Capture the cell that displays the provided text and extract its [x, y] central coordinate. 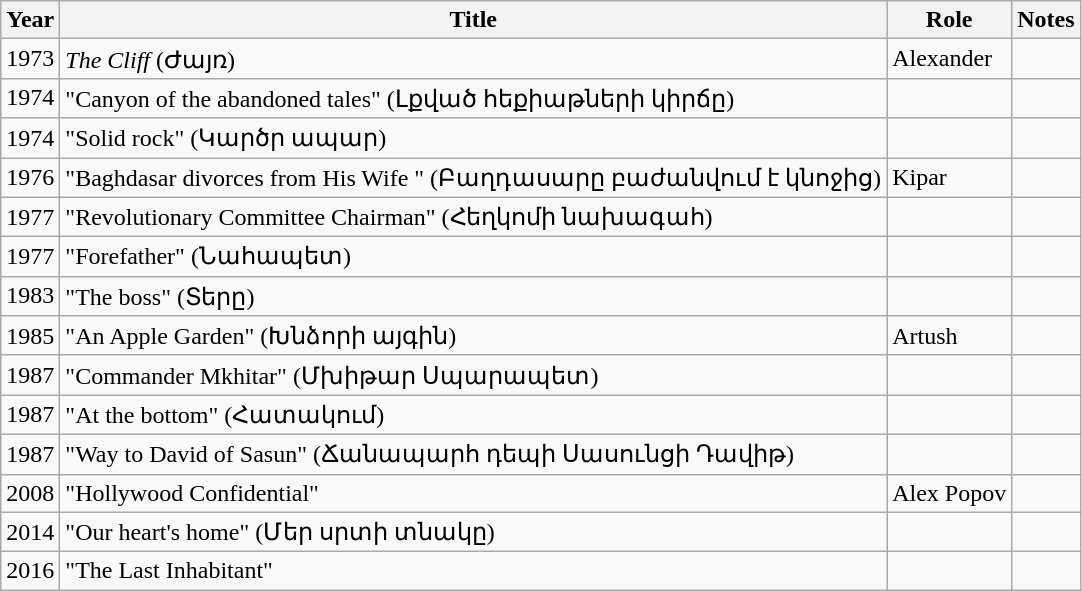
"Hollywood Confidential" [474, 493]
"Revolutionary Committee Chairman" (Հեղկոմի նախագահ) [474, 217]
2016 [30, 571]
The Cliff (Ժայռ) [474, 59]
"Canyon of the abandoned tales" (Լքված հեքիաթների կիրճը) [474, 98]
"Solid rock" (Կարծր ապար) [474, 138]
"At the bottom" (Հատակում) [474, 415]
1973 [30, 59]
"Baghdasar divorces from His Wife " (Բաղդասարը բաժանվում է կնոջից) [474, 178]
Artush [950, 336]
"Commander Mkhitar" (Մխիթար Սպարապետ) [474, 375]
2008 [30, 493]
Role [950, 20]
Kipar [950, 178]
Notes [1046, 20]
"The boss" (Տերը) [474, 296]
"The Last Inhabitant" [474, 571]
1976 [30, 178]
"Forefather" (Նահապետ) [474, 257]
Alexander [950, 59]
Year [30, 20]
"An Apple Garden" (Խնձորի այգին) [474, 336]
Alex Popov [950, 493]
Title [474, 20]
1985 [30, 336]
1983 [30, 296]
"Way to David of Sasun" (Ճանապարհ դեպի Սասունցի Դավիթ) [474, 454]
2014 [30, 532]
"Our heart's home" (Մեր սրտի տնակը) [474, 532]
